For the text-containing cell, return its midpoint in [X, Y] coordinate format. 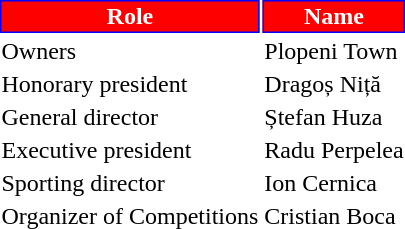
Plopeni Town [334, 51]
Radu Perpelea [334, 150]
Ion Cernica [334, 183]
Owners [130, 51]
Dragoș Niță [334, 84]
Role [130, 16]
Ștefan Huza [334, 117]
Executive president [130, 150]
Name [334, 16]
General director [130, 117]
Honorary president [130, 84]
Sporting director [130, 183]
